Find where the given text appears and provide that cell's center as (x, y) coordinate. 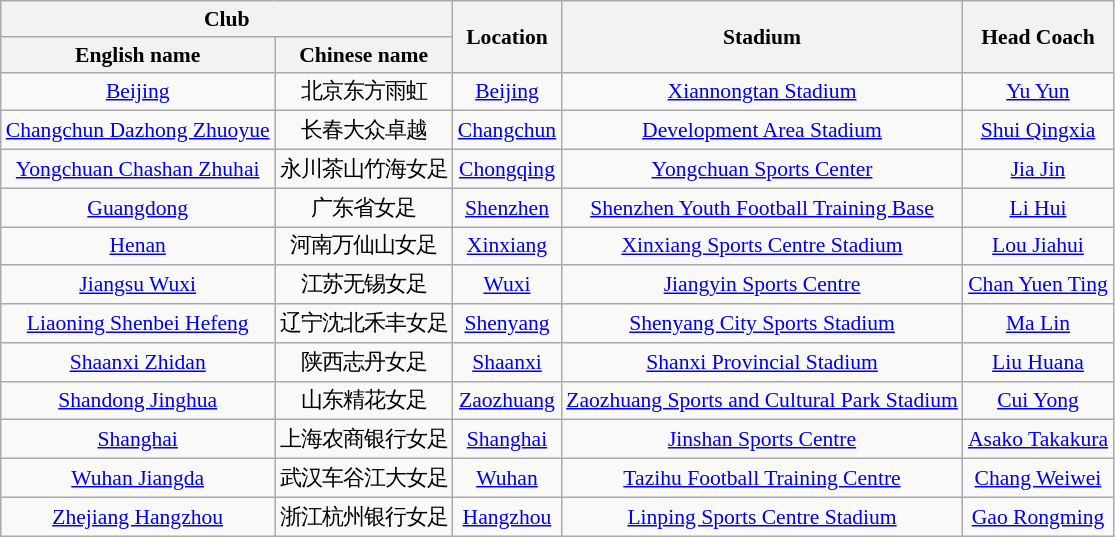
Gao Rongming (1038, 516)
Wuxi (507, 286)
Chan Yuen Ting (1038, 286)
Shenyang (507, 324)
Head Coach (1038, 36)
Asako Takakura (1038, 440)
Henan (138, 246)
广东省女足 (364, 208)
Ma Lin (1038, 324)
北京东方雨虹 (364, 92)
Shaanxi Zhidan (138, 362)
Shenzhen Youth Football Training Base (762, 208)
Jiangsu Wuxi (138, 286)
Shandong Jinghua (138, 400)
Xinxiang (507, 246)
Jia Jin (1038, 170)
Jinshan Sports Centre (762, 440)
Location (507, 36)
Wuhan (507, 478)
Xinxiang Sports Centre Stadium (762, 246)
English name (138, 55)
Changchun Dazhong Zhuoyue (138, 130)
Zaozhuang (507, 400)
Shaanxi (507, 362)
Stadium (762, 36)
Liu Huana (1038, 362)
Wuhan Jiangda (138, 478)
长春大众卓越 (364, 130)
Chinese name (364, 55)
江苏无锡女足 (364, 286)
Shui Qingxia (1038, 130)
Chang Weiwei (1038, 478)
Lou Jiahui (1038, 246)
浙江杭州银行女足 (364, 516)
Liaoning Shenbei Hefeng (138, 324)
Development Area Stadium (762, 130)
Shanxi Provincial Stadium (762, 362)
永川茶山竹海女足 (364, 170)
Yongchuan Chashan Zhuhai (138, 170)
Yongchuan Sports Center (762, 170)
Zaozhuang Sports and Cultural Park Stadium (762, 400)
Xiannongtan Stadium (762, 92)
武汉车谷江大女足 (364, 478)
河南万仙山女足 (364, 246)
Zhejiang Hangzhou (138, 516)
Hangzhou (507, 516)
Jiangyin Sports Centre (762, 286)
Yu Yun (1038, 92)
Changchun (507, 130)
Linping Sports Centre Stadium (762, 516)
Guangdong (138, 208)
山东精花女足 (364, 400)
Shenyang City Sports Stadium (762, 324)
Shenzhen (507, 208)
Li Hui (1038, 208)
Chongqing (507, 170)
辽宁沈北禾丰女足 (364, 324)
上海农商银行女足 (364, 440)
Tazihu Football Training Centre (762, 478)
Cui Yong (1038, 400)
Club (227, 19)
陕西志丹女足 (364, 362)
